Pinpoint the cell where the given text exists, returning its (X, Y) midpoint coordinate. 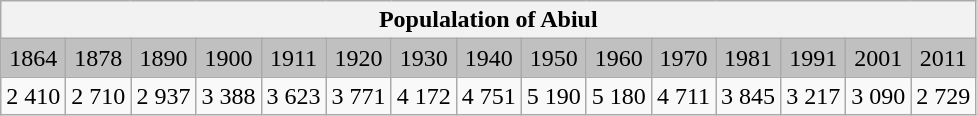
4 711 (683, 96)
1940 (488, 58)
2001 (878, 58)
1900 (228, 58)
2011 (944, 58)
3 090 (878, 96)
3 845 (748, 96)
2 410 (34, 96)
4 172 (424, 96)
1920 (358, 58)
3 388 (228, 96)
1960 (618, 58)
1930 (424, 58)
Populalation of Abiul (488, 20)
1878 (98, 58)
1991 (814, 58)
1864 (34, 58)
1911 (294, 58)
3 623 (294, 96)
1981 (748, 58)
1950 (554, 58)
3 217 (814, 96)
2 710 (98, 96)
1890 (164, 58)
5 190 (554, 96)
3 771 (358, 96)
2 729 (944, 96)
1970 (683, 58)
4 751 (488, 96)
5 180 (618, 96)
2 937 (164, 96)
